Pinpoint the cell where the given text exists, returning its (x, y) midpoint coordinate. 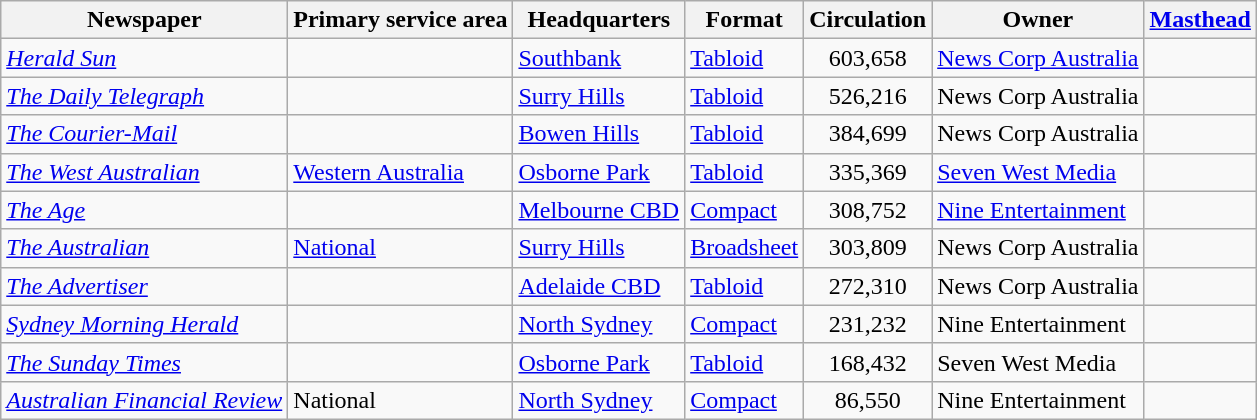
Masthead (1200, 20)
Southbank (599, 58)
Adelaide CBD (599, 286)
603,658 (868, 58)
Bowen Hills (599, 134)
The West Australian (144, 172)
272,310 (868, 286)
303,809 (868, 248)
The Courier-Mail (144, 134)
Headquarters (599, 20)
The Daily Telegraph (144, 96)
Western Australia (400, 172)
The Age (144, 210)
Sydney Morning Herald (144, 324)
Format (744, 20)
Circulation (868, 20)
384,699 (868, 134)
Australian Financial Review (144, 400)
86,550 (868, 400)
168,432 (868, 362)
231,232 (868, 324)
Herald Sun (144, 58)
The Advertiser (144, 286)
335,369 (868, 172)
The Sunday Times (144, 362)
Newspaper (144, 20)
Broadsheet (744, 248)
Melbourne CBD (599, 210)
Primary service area (400, 20)
Owner (1038, 20)
The Australian (144, 248)
526,216 (868, 96)
308,752 (868, 210)
